Search for the cell housing the specified text and yield its (X, Y) center coordinate. 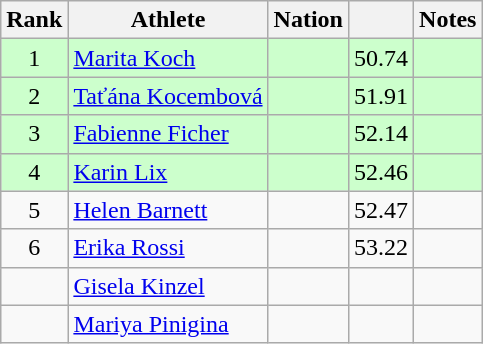
Marita Koch (168, 58)
1 (34, 58)
50.74 (380, 58)
52.14 (380, 134)
51.91 (380, 96)
52.47 (380, 210)
52.46 (380, 172)
Gisela Kinzel (168, 286)
6 (34, 248)
Taťána Kocembová (168, 96)
Nation (308, 20)
Mariya Pinigina (168, 324)
3 (34, 134)
4 (34, 172)
Fabienne Ficher (168, 134)
Karin Lix (168, 172)
Notes (448, 20)
Rank (34, 20)
53.22 (380, 248)
Athlete (168, 20)
5 (34, 210)
Helen Barnett (168, 210)
Erika Rossi (168, 248)
2 (34, 96)
